Locate the cell with the specified text and output its (X, Y) center coordinate. 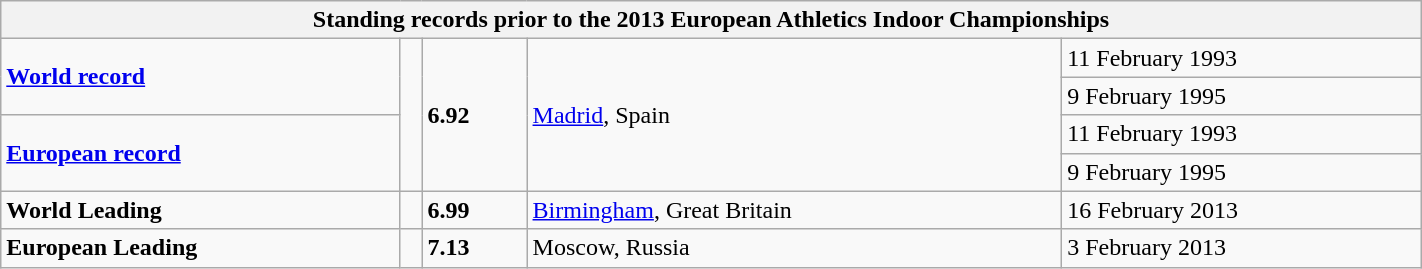
6.92 (474, 115)
Birmingham, Great Britain (794, 210)
Moscow, Russia (794, 248)
European record (200, 153)
16 February 2013 (1242, 210)
World record (200, 77)
7.13 (474, 248)
6.99 (474, 210)
Madrid, Spain (794, 115)
World Leading (200, 210)
Standing records prior to the 2013 European Athletics Indoor Championships (711, 20)
3 February 2013 (1242, 248)
European Leading (200, 248)
